From the cell containing the given text, extract its center point as [x, y] coordinate. 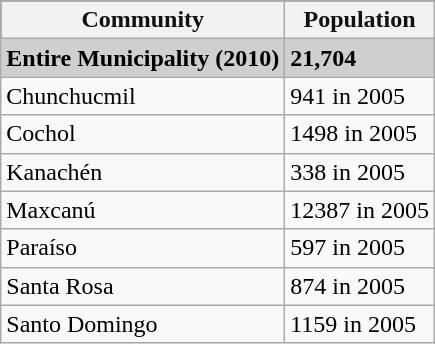
1159 in 2005 [360, 324]
Cochol [143, 134]
Kanachén [143, 172]
21,704 [360, 58]
874 in 2005 [360, 286]
Paraíso [143, 248]
Maxcanú [143, 210]
Entire Municipality (2010) [143, 58]
1498 in 2005 [360, 134]
Santa Rosa [143, 286]
Chunchucmil [143, 96]
Population [360, 20]
Santo Domingo [143, 324]
Community [143, 20]
941 in 2005 [360, 96]
12387 in 2005 [360, 210]
338 in 2005 [360, 172]
597 in 2005 [360, 248]
